Extract the (x, y) coordinate from the center of the cell holding the provided text.  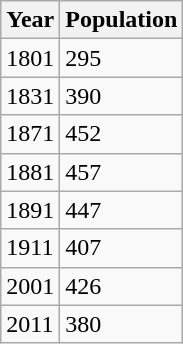
2011 (30, 324)
2001 (30, 286)
Population (122, 20)
1801 (30, 58)
Year (30, 20)
457 (122, 172)
426 (122, 286)
452 (122, 134)
295 (122, 58)
380 (122, 324)
1911 (30, 248)
390 (122, 96)
1881 (30, 172)
1891 (30, 210)
447 (122, 210)
1831 (30, 96)
1871 (30, 134)
407 (122, 248)
